Provide the [X, Y] coordinate of the cell's center where the given text is located.  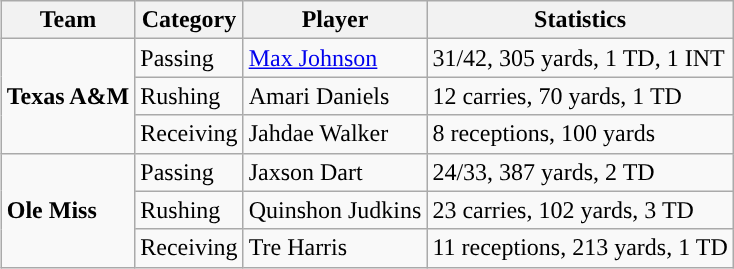
Player [335, 20]
Team [68, 20]
12 carries, 70 yards, 1 TD [580, 96]
8 receptions, 100 yards [580, 134]
Amari Daniels [335, 96]
Tre Harris [335, 248]
Jaxson Dart [335, 172]
24/33, 387 yards, 2 TD [580, 172]
31/42, 305 yards, 1 TD, 1 INT [580, 58]
Statistics [580, 20]
Max Johnson [335, 58]
Quinshon Judkins [335, 210]
Category [189, 20]
11 receptions, 213 yards, 1 TD [580, 248]
Texas A&M [68, 96]
23 carries, 102 yards, 3 TD [580, 210]
Ole Miss [68, 210]
Jahdae Walker [335, 134]
